Capture the cell that displays the provided text and extract its (X, Y) central coordinate. 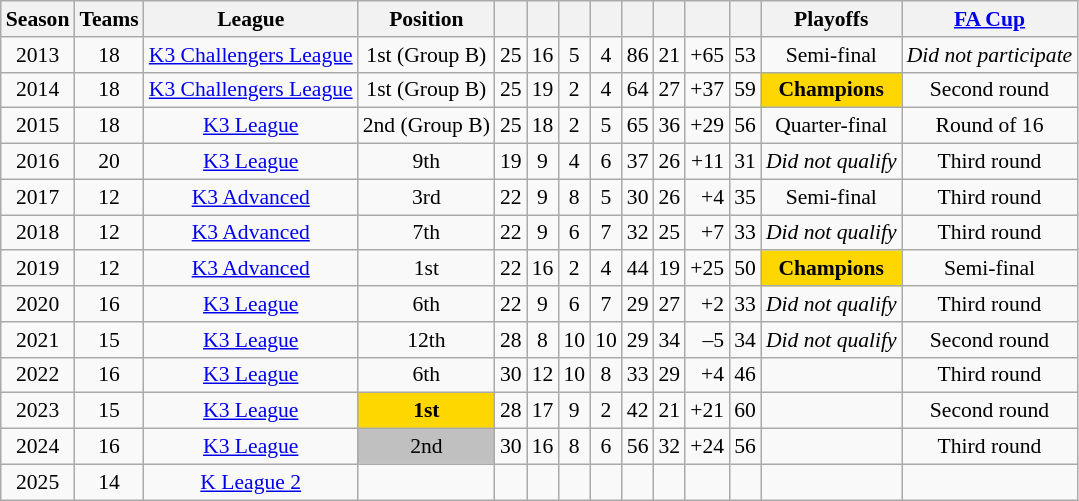
+21 (707, 411)
20 (108, 162)
2018 (38, 233)
2020 (38, 304)
2014 (38, 90)
+2 (707, 304)
2024 (38, 447)
2016 (38, 162)
Position (426, 19)
+25 (707, 269)
65 (638, 126)
3rd (426, 197)
31 (745, 162)
50 (745, 269)
35 (745, 197)
7th (426, 233)
86 (638, 55)
14 (108, 482)
K League 2 (251, 482)
12th (426, 340)
Quarter-final (832, 126)
42 (638, 411)
2nd (426, 447)
2023 (38, 411)
Teams (108, 19)
60 (745, 411)
FA Cup (990, 19)
League (251, 19)
+24 (707, 447)
9th (426, 162)
44 (638, 269)
2nd (Group B) (426, 126)
+11 (707, 162)
2015 (38, 126)
2019 (38, 269)
36 (670, 126)
59 (745, 90)
2022 (38, 375)
2025 (38, 482)
Season (38, 19)
+7 (707, 233)
+29 (707, 126)
2013 (38, 55)
37 (638, 162)
17 (543, 411)
+65 (707, 55)
2021 (38, 340)
–5 (707, 340)
Playoffs (832, 19)
53 (745, 55)
+37 (707, 90)
Round of 16 (990, 126)
Did not participate (990, 55)
64 (638, 90)
2017 (38, 197)
46 (745, 375)
